Return (x, y) of the center of cell containing provided text 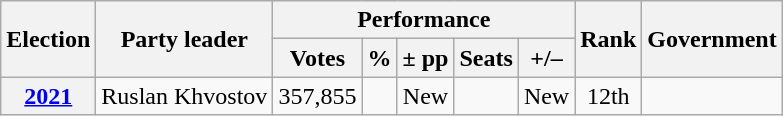
Rank (608, 39)
2021 (48, 96)
Performance (424, 20)
Party leader (184, 39)
Votes (318, 58)
% (380, 58)
+/– (546, 58)
357,855 (318, 96)
Government (712, 39)
Election (48, 39)
12th (608, 96)
± pp (426, 58)
Seats (486, 58)
Ruslan Khvostov (184, 96)
